Pinpoint the cell where the given text exists, returning its [X, Y] midpoint coordinate. 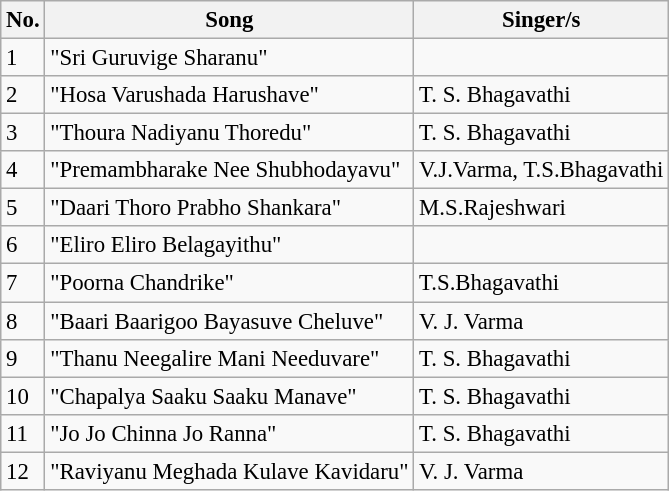
4 [23, 170]
"Sri Guruvige Sharanu" [230, 58]
"Eliro Eliro Belagayithu" [230, 245]
"Daari Thoro Prabho Shankara" [230, 208]
12 [23, 471]
Singer/s [542, 20]
No. [23, 20]
11 [23, 433]
"Raviyanu Meghada Kulave Kavidaru" [230, 471]
V.J.Varma, T.S.Bhagavathi [542, 170]
T.S.Bhagavathi [542, 283]
7 [23, 283]
5 [23, 208]
"Baari Baarigoo Bayasuve Cheluve" [230, 321]
"Chapalya Saaku Saaku Manave" [230, 396]
"Thoura Nadiyanu Thoredu" [230, 133]
M.S.Rajeshwari [542, 208]
9 [23, 358]
"Hosa Varushada Harushave" [230, 95]
10 [23, 396]
1 [23, 58]
"Thanu Neegalire Mani Needuvare" [230, 358]
2 [23, 95]
6 [23, 245]
8 [23, 321]
"Premambharake Nee Shubhodayavu" [230, 170]
Song [230, 20]
"Poorna Chandrike" [230, 283]
3 [23, 133]
"Jo Jo Chinna Jo Ranna" [230, 433]
